Scan for the cell matching the given text and deliver its (x, y) coordinate at center. 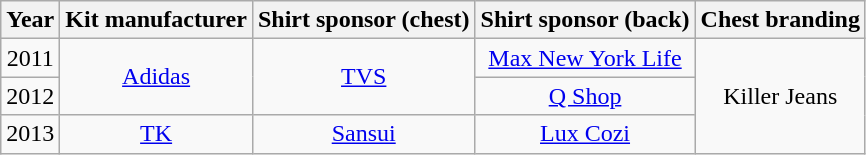
Sansui (364, 134)
Year (30, 20)
TVS (364, 77)
Max New York Life (585, 58)
2013 (30, 134)
Shirt sponsor (back) (585, 20)
Kit manufacturer (156, 20)
Killer Jeans (780, 96)
2012 (30, 96)
Chest branding (780, 20)
Q Shop (585, 96)
Shirt sponsor (chest) (364, 20)
Adidas (156, 77)
2011 (30, 58)
TK (156, 134)
Lux Cozi (585, 134)
